Detect which cell encompasses the target text, then output its [x, y] center coordinate. 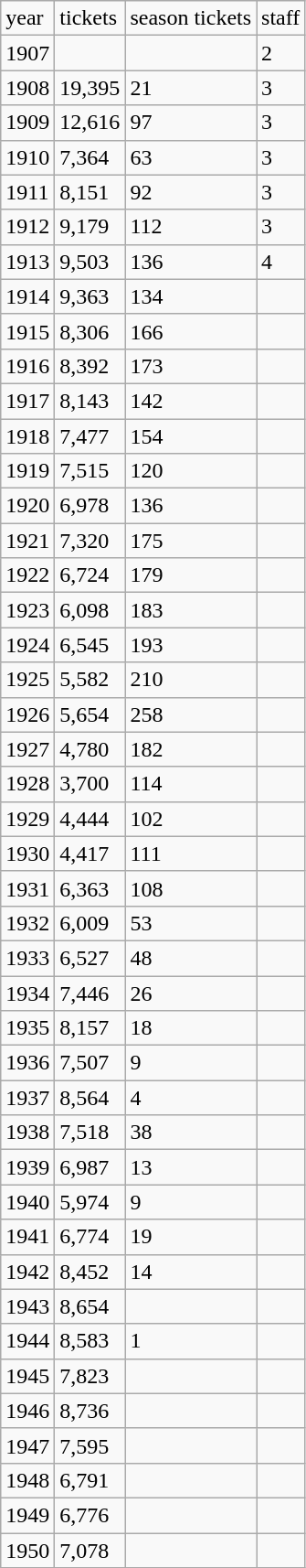
1908 [27, 88]
7,507 [90, 1063]
8,306 [90, 331]
1927 [27, 749]
1940 [27, 1202]
1943 [27, 1306]
13 [191, 1167]
1950 [27, 1551]
7,364 [90, 157]
7,518 [90, 1133]
7,078 [90, 1551]
19,395 [90, 88]
5,974 [90, 1202]
12,616 [90, 123]
8,583 [90, 1341]
142 [191, 401]
1938 [27, 1133]
season tickets [191, 18]
7,320 [90, 541]
1913 [27, 262]
6,098 [90, 610]
183 [191, 610]
1911 [27, 192]
1918 [27, 436]
1919 [27, 471]
210 [191, 680]
8,452 [90, 1272]
9,503 [90, 262]
2 [281, 53]
1941 [27, 1237]
9,179 [90, 227]
7,515 [90, 471]
173 [191, 366]
8,564 [90, 1098]
1944 [27, 1341]
1922 [27, 575]
8,157 [90, 1028]
1942 [27, 1272]
7,477 [90, 436]
6,987 [90, 1167]
1907 [27, 53]
114 [191, 784]
1946 [27, 1411]
6,978 [90, 506]
8,392 [90, 366]
1935 [27, 1028]
111 [191, 854]
5,654 [90, 714]
63 [191, 157]
6,363 [90, 888]
193 [191, 645]
1934 [27, 993]
8,151 [90, 192]
6,009 [90, 923]
1937 [27, 1098]
1930 [27, 854]
6,776 [90, 1515]
14 [191, 1272]
9,363 [90, 296]
175 [191, 541]
4,444 [90, 819]
1925 [27, 680]
112 [191, 227]
134 [191, 296]
19 [191, 1237]
4,780 [90, 749]
1931 [27, 888]
18 [191, 1028]
21 [191, 88]
1917 [27, 401]
1929 [27, 819]
108 [191, 888]
7,823 [90, 1376]
staff [281, 18]
1910 [27, 157]
6,774 [90, 1237]
7,595 [90, 1445]
38 [191, 1133]
154 [191, 436]
5,582 [90, 680]
6,545 [90, 645]
1936 [27, 1063]
1912 [27, 227]
1915 [27, 331]
48 [191, 958]
53 [191, 923]
6,724 [90, 575]
1947 [27, 1445]
120 [191, 471]
92 [191, 192]
1933 [27, 958]
1926 [27, 714]
97 [191, 123]
1939 [27, 1167]
1945 [27, 1376]
258 [191, 714]
6,527 [90, 958]
1920 [27, 506]
1916 [27, 366]
179 [191, 575]
8,143 [90, 401]
1 [191, 1341]
1909 [27, 123]
1948 [27, 1480]
6,791 [90, 1480]
182 [191, 749]
1924 [27, 645]
8,736 [90, 1411]
8,654 [90, 1306]
1932 [27, 923]
year [27, 18]
3,700 [90, 784]
tickets [90, 18]
1914 [27, 296]
26 [191, 993]
1949 [27, 1515]
4,417 [90, 854]
102 [191, 819]
7,446 [90, 993]
166 [191, 331]
1921 [27, 541]
1928 [27, 784]
1923 [27, 610]
